Pinpoint the cell where the given text exists, returning its [X, Y] midpoint coordinate. 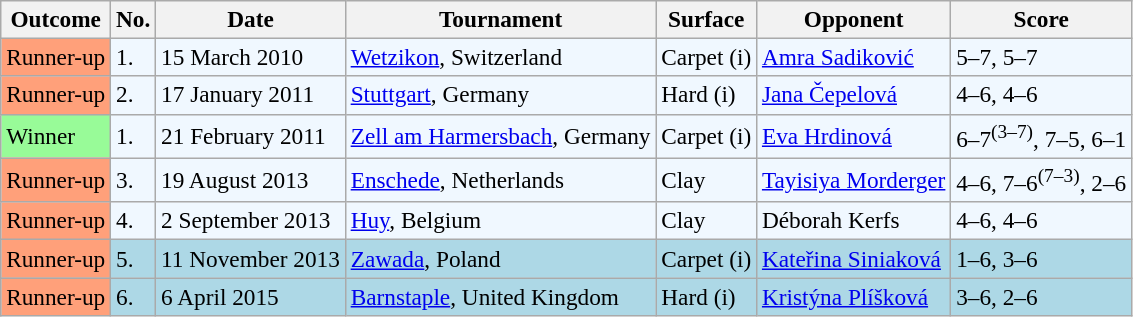
Tournament [500, 19]
5–7, 5–7 [1042, 57]
4. [134, 221]
Jana Čepelová [854, 95]
4–6, 7–6(7–3), 2–6 [1042, 180]
Eva Hrdinová [854, 136]
3–6, 2–6 [1042, 296]
5. [134, 258]
Zell am Harmersbach, Germany [500, 136]
11 November 2013 [251, 258]
6–7(3–7), 7–5, 6–1 [1042, 136]
Winner [56, 136]
15 March 2010 [251, 57]
Stuttgart, Germany [500, 95]
Kateřina Siniaková [854, 258]
Score [1042, 19]
Wetzikon, Switzerland [500, 57]
21 February 2011 [251, 136]
Surface [706, 19]
6 April 2015 [251, 296]
Amra Sadiković [854, 57]
17 January 2011 [251, 95]
3. [134, 180]
Outcome [56, 19]
Zawada, Poland [500, 258]
Huy, Belgium [500, 221]
Déborah Kerfs [854, 221]
1–6, 3–6 [1042, 258]
Barnstaple, United Kingdom [500, 296]
19 August 2013 [251, 180]
6. [134, 296]
Tayisiya Morderger [854, 180]
No. [134, 19]
Kristýna Plíšková [854, 296]
Date [251, 19]
Enschede, Netherlands [500, 180]
2. [134, 95]
2 September 2013 [251, 221]
Opponent [854, 19]
